Find where the given text appears and provide that cell's center as (X, Y) coordinate. 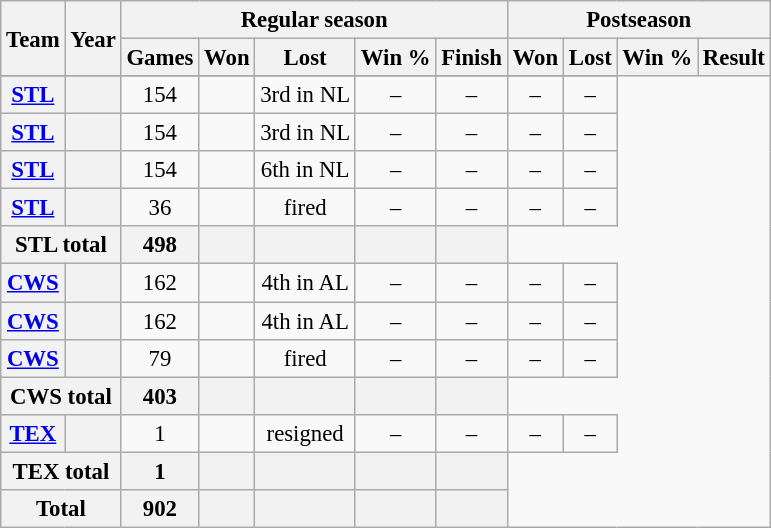
TEX (33, 433)
498 (160, 245)
79 (160, 358)
403 (160, 396)
Result (734, 58)
Year (93, 38)
TEX total (61, 471)
Team (33, 38)
Postseason (638, 20)
CWS total (61, 396)
Total (61, 509)
STL total (61, 245)
resigned (305, 433)
6th in NL (305, 170)
Games (160, 58)
Regular season (314, 20)
Finish (472, 58)
902 (160, 509)
36 (160, 208)
